For the text-containing cell, return its midpoint in [X, Y] coordinate format. 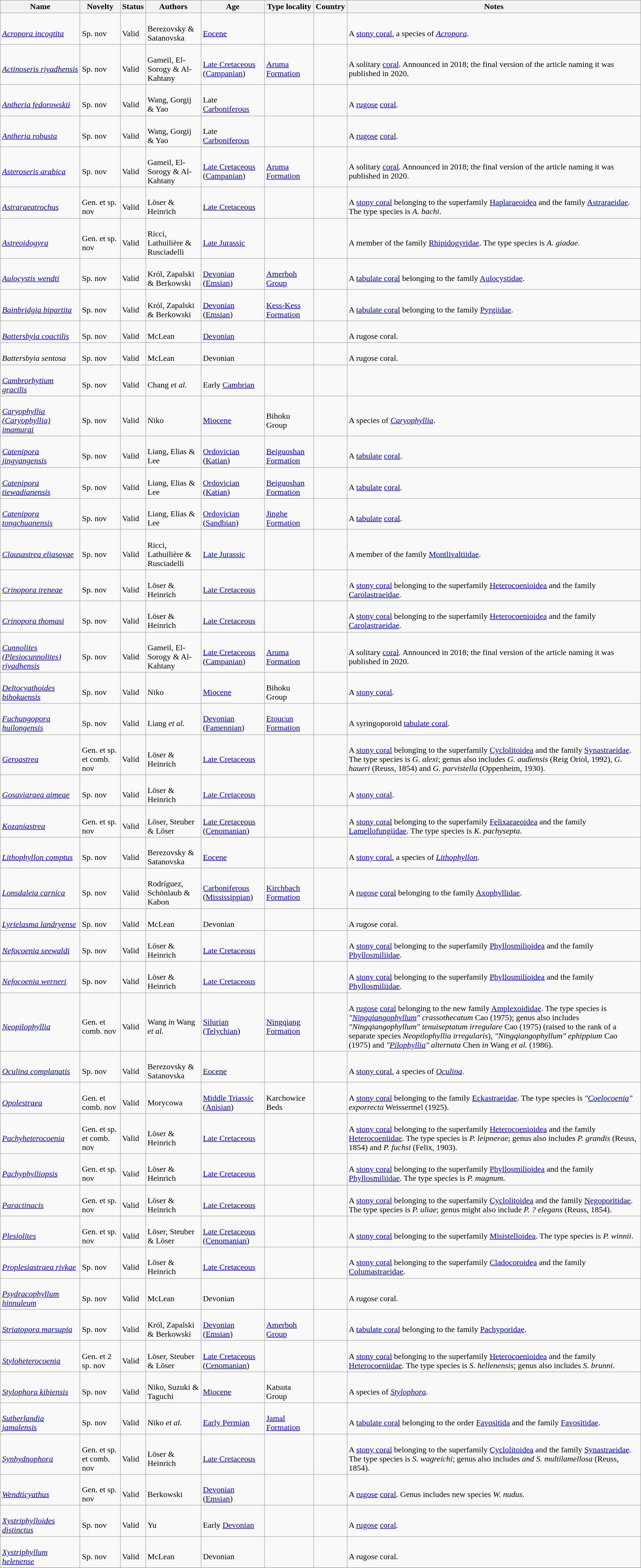
Sutherlandia jamalensis [40, 1418]
Clausastrea eliasovae [40, 550]
Wang in Wang et al. [173, 1022]
Country [330, 7]
Kozaniastrea [40, 821]
A tabulate coral belonging to the family Pyrgiidae. [494, 305]
A stony coral, a species of Lithophyllon. [494, 852]
Etoucun Formation [289, 719]
Rodríguez, Schönlaub & Kabon [173, 888]
Silurian (Telychian) [233, 1022]
Proplesiastraea rivkae [40, 1263]
A tabulate coral belonging to the family Aulocystidae. [494, 274]
A species of Stylophora. [494, 1387]
Cambrorhytium gracilis [40, 380]
Authors [173, 7]
Wendticyathus [40, 1490]
A syringoporoid tabulate coral. [494, 719]
Asteroseris arabica [40, 167]
Ningqiang Formation [289, 1022]
Notes [494, 7]
Karchowice Beds [289, 1098]
Lonsdaleia carnica [40, 888]
Neopilophyllia [40, 1022]
Yu [173, 1521]
Niko et al. [173, 1418]
A stony coral, a species of Oculina. [494, 1067]
Nefocoenia seewaldi [40, 946]
Niko, Suzuki & Taguchi [173, 1387]
Plesiolites [40, 1232]
Stylophora kibiensis [40, 1387]
A stony coral belonging to the superfamily Felixaraeoidea and the family Lamellofungiidae. The type species is K. pachysepta. [494, 821]
Gen. et 2 sp. nov [100, 1356]
Synhydnophora [40, 1454]
Age [233, 7]
Oculina complanatis [40, 1067]
Early Permian [233, 1418]
A tabulate coral belonging to the family Pachyporidae. [494, 1325]
Early Devonian [233, 1521]
Crinopora thomasi [40, 616]
Paractinacis [40, 1200]
Lyrielasma landryense [40, 919]
Novelty [100, 7]
Status [133, 7]
Kess-Kess Formation [289, 305]
Psydracophyllum hinnuleum [40, 1294]
Liang et al. [173, 719]
Aulocystis wendti [40, 274]
Morycowa [173, 1098]
Pachyphylliopsis [40, 1169]
Astreoidogyra [40, 238]
Cunnolites (Plesiocunnolites) riyadhensis [40, 652]
A stony coral belonging to the superfamily Haplaraeoidea and the family Astraraeidae. The type species is A. bachi. [494, 203]
A rugose coral belonging to the family Axophyllidae. [494, 888]
A stony coral, a species of Acropora. [494, 29]
Fuchungopora huilongensis [40, 719]
Astraraeatrochus [40, 203]
Type locality [289, 7]
Name [40, 7]
Xystriphyllum helenense [40, 1552]
A stony coral belonging to the superfamily Phyllosmilioidea and the family Phyllosmiliidae. The type species is P. magnum. [494, 1169]
Deltocyathoides bihokuensis [40, 688]
Nefocoenia werneri [40, 977]
Catenipora tongchuanensis [40, 514]
Acropora incogtita [40, 29]
Geroastrea [40, 755]
Battersbyia sentosa [40, 354]
A stony coral belonging to the superfamily Cladocoroidea and the family Columastraeidae. [494, 1263]
Middle Triassic (Anisian) [233, 1098]
Chang et al. [173, 380]
Caryophyllia (Caryophyllia) imamurai [40, 416]
A species of Caryophyllia. [494, 416]
A member of the family Montlivaltiidae. [494, 550]
Battersbyia coactilis [40, 331]
A tabulate coral belonging to the order Favositida and the family Favositidae. [494, 1418]
Kirchbach Formation [289, 888]
Gosaviaraea aimeae [40, 790]
Antheria fedorowskii [40, 100]
A stony coral belonging to the superfamily Misistelloidea. The type species is P. winnii. [494, 1232]
Ordovician (Sandbian) [233, 514]
Catenipora tiewadianensis [40, 483]
A stony coral belonging to the family Eckastraeidae. The type species is "Coelocoenia" exporrecta Weissermel (1925). [494, 1098]
Lithophyllon comptus [40, 852]
Early Cambrian [233, 380]
Devonian (Famennian) [233, 719]
Berkowski [173, 1490]
Jamal Formation [289, 1418]
A rugose coral. Genus includes new species W. nudus. [494, 1490]
Jinghe Formation [289, 514]
Antheria robusta [40, 131]
Catenipora jingyangensis [40, 452]
Striatopora marsupia [40, 1325]
Actinoseris riyadhensis [40, 64]
Crinopora ireneae [40, 585]
Xystriphylloides distinctus [40, 1521]
Styloheterocoenia [40, 1356]
Carboniferous (Mississippian) [233, 888]
Opolestraea [40, 1098]
Pachyheterocoenia [40, 1133]
Bainbridgia bipartita [40, 305]
A member of the family Rhipidogyridae. The type species is A. giadae. [494, 238]
Katsuta Group [289, 1387]
